Pinpoint the cell where the given text exists, returning its (X, Y) midpoint coordinate. 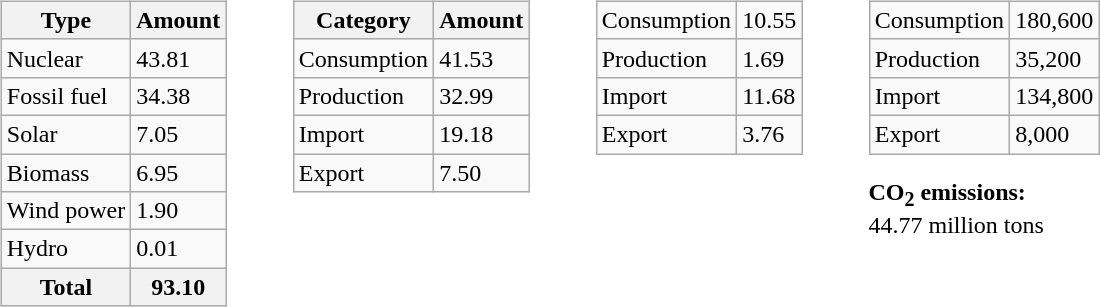
34.38 (178, 96)
1.90 (178, 211)
8,000 (1054, 134)
1.69 (770, 58)
Type (66, 20)
Total (66, 287)
11.68 (770, 96)
41.53 (482, 58)
Wind power (66, 211)
180,600 (1054, 20)
Nuclear (66, 58)
43.81 (178, 58)
134,800 (1054, 96)
6.95 (178, 173)
93.10 (178, 287)
7.05 (178, 134)
Hydro (66, 249)
Biomass (66, 173)
0.01 (178, 249)
3.76 (770, 134)
10.55 (770, 20)
Category (363, 20)
Solar (66, 134)
35,200 (1054, 58)
19.18 (482, 134)
Fossil fuel (66, 96)
7.50 (482, 173)
32.99 (482, 96)
